Search for the cell housing the specified text and yield its (X, Y) center coordinate. 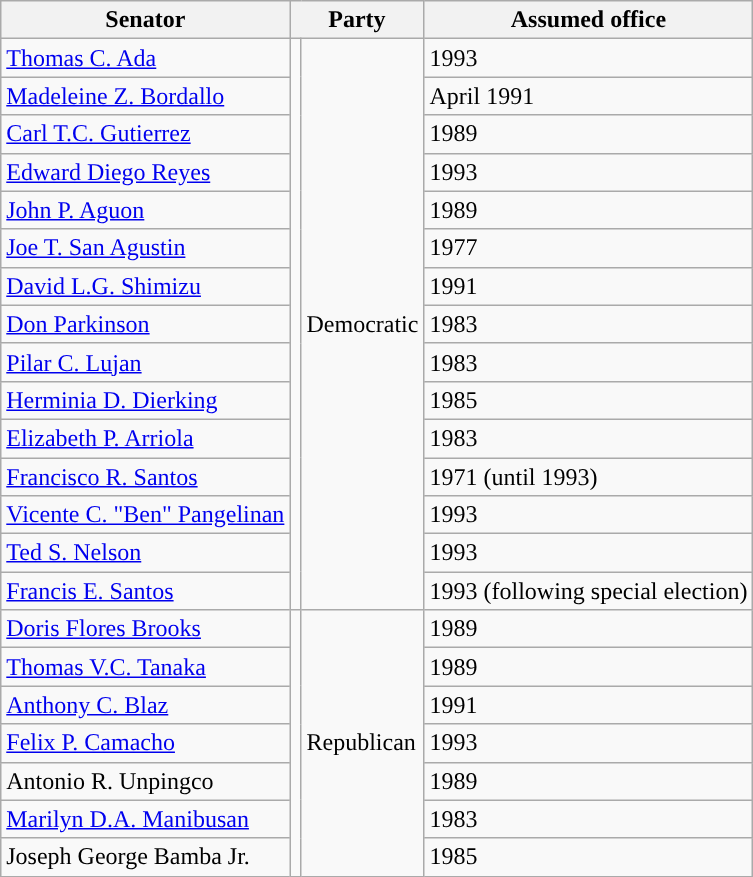
Antonio R. Unpingco (146, 781)
Francisco R. Santos (146, 477)
Thomas C. Ada (146, 58)
Anthony C. Blaz (146, 705)
April 1991 (588, 96)
Don Parkinson (146, 324)
Herminia D. Dierking (146, 400)
Felix P. Camacho (146, 743)
Marilyn D.A. Manibusan (146, 819)
Vicente C. "Ben" Pangelinan (146, 515)
Joseph George Bamba Jr. (146, 857)
Assumed office (588, 20)
1971 (until 1993) (588, 477)
Senator (146, 20)
Pilar C. Lujan (146, 362)
John P. Aguon (146, 210)
Carl T.C. Gutierrez (146, 134)
1993 (following special election) (588, 591)
1977 (588, 248)
Madeleine Z. Bordallo (146, 96)
Edward Diego Reyes (146, 172)
Doris Flores Brooks (146, 629)
Democratic (362, 324)
Thomas V.C. Tanaka (146, 667)
Joe T. San Agustin (146, 248)
Ted S. Nelson (146, 553)
Party (357, 20)
Republican (362, 743)
Elizabeth P. Arriola (146, 438)
David L.G. Shimizu (146, 286)
Francis E. Santos (146, 591)
